Search for the cell housing the specified text and yield its (X, Y) center coordinate. 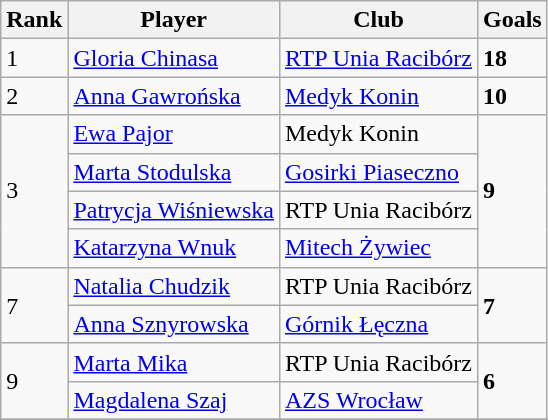
Ewa Pajor (174, 134)
2 (34, 96)
Gosirki Piaseczno (378, 172)
1 (34, 58)
Player (174, 20)
Marta Mika (174, 362)
Club (378, 20)
Górnik Łęczna (378, 324)
3 (34, 191)
Mitech Żywiec (378, 248)
Magdalena Szaj (174, 400)
Anna Gawrońska (174, 96)
Goals (512, 20)
6 (512, 381)
Rank (34, 20)
Katarzyna Wnuk (174, 248)
Patrycja Wiśniewska (174, 210)
18 (512, 58)
10 (512, 96)
Marta Stodulska (174, 172)
Natalia Chudzik (174, 286)
Gloria Chinasa (174, 58)
AZS Wrocław (378, 400)
Anna Sznyrowska (174, 324)
